Output the (X, Y) coordinate of the center of the cell containing the given text.  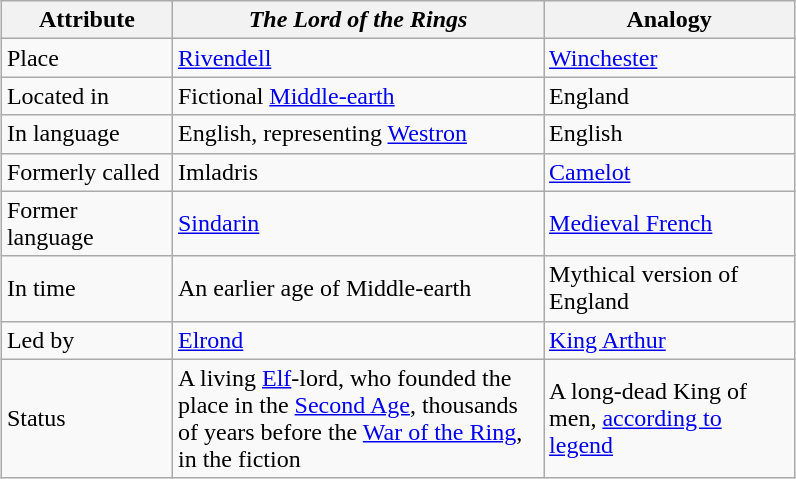
Attribute (86, 20)
English, representing Westron (358, 134)
King Arthur (670, 340)
A living Elf-lord, who founded the place in the Second Age, thousands of years before the War of the Ring, in the fiction (358, 418)
Formerly called (86, 172)
Medieval French (670, 224)
Mythical version of England (670, 288)
Sindarin (358, 224)
England (670, 96)
Elrond (358, 340)
Located in (86, 96)
Imladris (358, 172)
Place (86, 58)
Winchester (670, 58)
In language (86, 134)
The Lord of the Rings (358, 20)
An earlier age of Middle-earth (358, 288)
Fictional Middle-earth (358, 96)
English (670, 134)
Status (86, 418)
Rivendell (358, 58)
Camelot (670, 172)
Led by (86, 340)
Former language (86, 224)
Analogy (670, 20)
In time (86, 288)
A long-dead King of men, according to legend (670, 418)
